Find where the given text appears and provide that cell's center as [X, Y] coordinate. 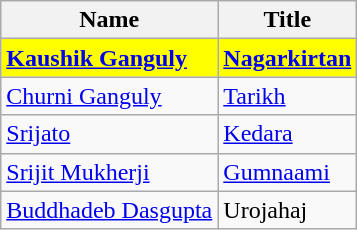
Urojahaj [288, 210]
Nagarkirtan [288, 58]
Tarikh [288, 96]
Srijato [110, 134]
Srijit Mukherji [110, 172]
Name [110, 20]
Gumnaami [288, 172]
Churni Ganguly [110, 96]
Buddhadeb Dasgupta [110, 210]
Kedara [288, 134]
Kaushik Ganguly [110, 58]
Title [288, 20]
